Extract the [X, Y] coordinate from the center of the cell holding the provided text.  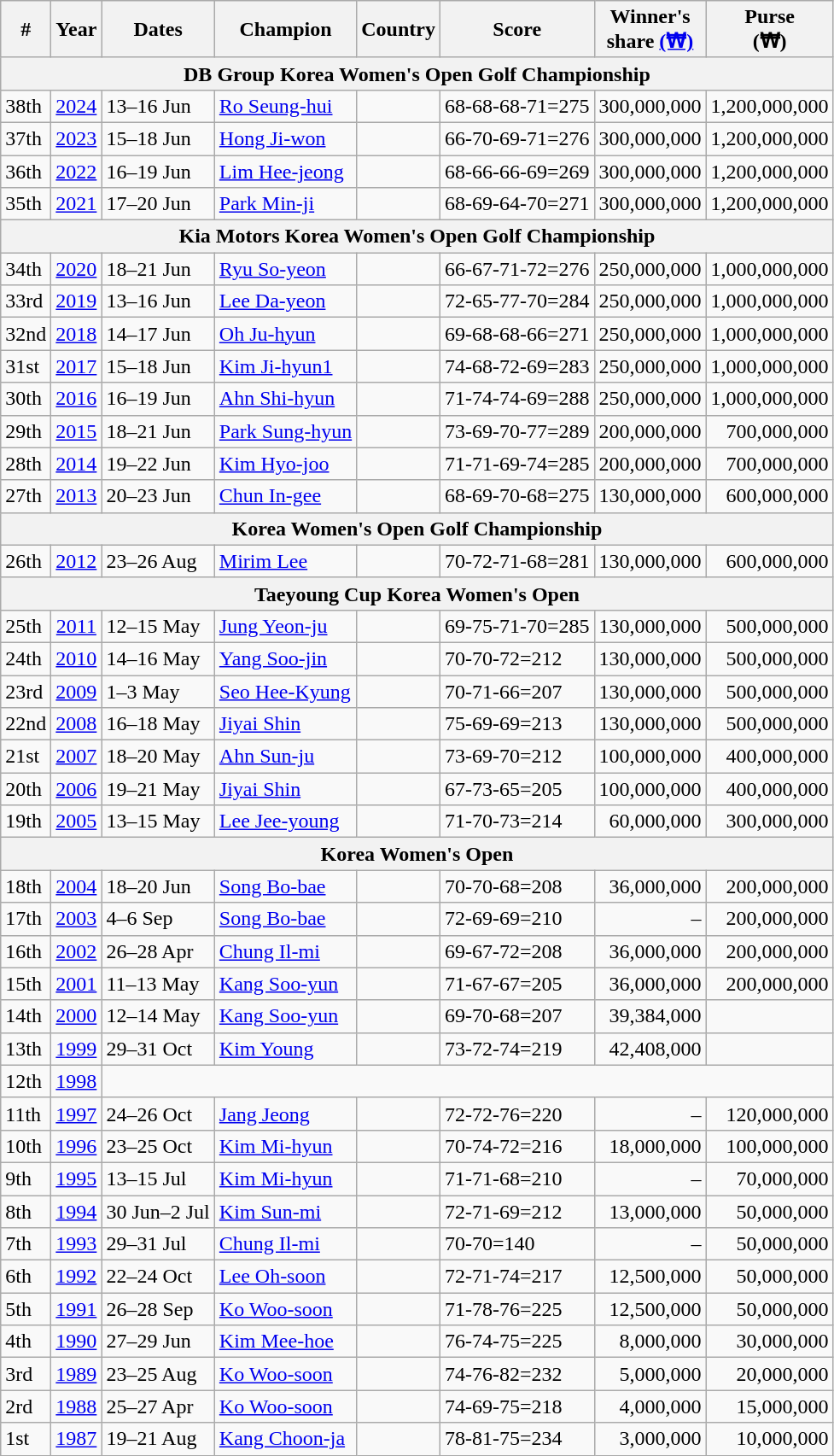
12–15 May [158, 626]
14–16 May [158, 658]
Yang Soo-jin [285, 658]
38th [26, 106]
31st [26, 366]
1993 [77, 1244]
2014 [77, 464]
20th [26, 789]
74-76-82=232 [517, 1374]
Korea Women's Open [417, 854]
66-67-71-72=276 [517, 269]
2013 [77, 496]
10,000,000 [770, 1439]
2023 [77, 138]
29th [26, 431]
2008 [77, 724]
71-67-67=205 [517, 984]
68-66-66-69=269 [517, 172]
3rd [26, 1374]
2012 [77, 561]
28th [26, 464]
68-68-68-71=275 [517, 106]
Seo Hee-Kyung [285, 691]
69-70-68=207 [517, 1016]
70-74-72=216 [517, 1146]
1994 [77, 1212]
37th [26, 138]
74-69-75=218 [517, 1406]
Score [517, 29]
22–24 Oct [158, 1277]
22nd [26, 724]
18–20 May [158, 757]
19–21 Aug [158, 1439]
23–25 Oct [158, 1146]
2022 [77, 172]
71-74-74-69=288 [517, 399]
Kim Ji-hyun1 [285, 366]
2010 [77, 658]
# [26, 29]
17–20 Jun [158, 204]
27th [26, 496]
1988 [77, 1406]
Champion [285, 29]
71-70-73=214 [517, 822]
Lee Jee-young [285, 822]
69-68-68-66=271 [517, 334]
DB Group Korea Women's Open Golf Championship [417, 73]
70-72-71-68=281 [517, 561]
Park Min-ji [285, 204]
1987 [77, 1439]
18–20 Jun [158, 886]
2024 [77, 106]
18th [26, 886]
Kia Motors Korea Women's Open Golf Championship [417, 237]
Ryu So-yeon [285, 269]
2020 [77, 269]
Korea Women's Open Golf Championship [417, 529]
19th [26, 822]
21st [26, 757]
8th [26, 1212]
74-68-72-69=283 [517, 366]
4,000,000 [650, 1406]
2018 [77, 334]
30 Jun–2 Jul [158, 1212]
2002 [77, 951]
Mirim Lee [285, 561]
4–6 Sep [158, 919]
1–3 May [158, 691]
13–15 May [158, 822]
2007 [77, 757]
6th [26, 1277]
9th [26, 1178]
2011 [77, 626]
11–13 May [158, 984]
10th [26, 1146]
Lee Da-yeon [285, 301]
19–21 May [158, 789]
39,384,000 [650, 1016]
20,000,000 [770, 1374]
30th [26, 399]
5th [26, 1309]
1991 [77, 1309]
2003 [77, 919]
Kim Young [285, 1049]
26–28 Apr [158, 951]
2000 [77, 1016]
1999 [77, 1049]
24–26 Oct [158, 1114]
20–23 Jun [158, 496]
Oh Ju-hyun [285, 334]
Kim Hyo-joo [285, 464]
72-71-74=217 [517, 1277]
11th [26, 1114]
26–28 Sep [158, 1309]
2015 [77, 431]
Hong Ji-won [285, 138]
Ahn Sun-ju [285, 757]
73-72-74=219 [517, 1049]
Jang Jeong [285, 1114]
Lim Hee-jeong [285, 172]
76-74-75=225 [517, 1342]
8,000,000 [650, 1342]
68-69-70-68=275 [517, 496]
Kang Choon-ja [285, 1439]
34th [26, 269]
42,408,000 [650, 1049]
73-69-70-77=289 [517, 431]
1st [26, 1439]
36th [26, 172]
70-70-68=208 [517, 886]
13th [26, 1049]
26th [26, 561]
1996 [77, 1146]
73-69-70=212 [517, 757]
13,000,000 [650, 1212]
Chun In-gee [285, 496]
16th [26, 951]
Purse(₩) [770, 29]
2005 [77, 822]
70,000,000 [770, 1178]
2021 [77, 204]
14th [26, 1016]
120,000,000 [770, 1114]
35th [26, 204]
23–25 Aug [158, 1374]
2009 [77, 691]
25–27 Apr [158, 1406]
2001 [77, 984]
69-67-72=208 [517, 951]
71-71-69-74=285 [517, 464]
29–31 Jul [158, 1244]
60,000,000 [650, 822]
13–15 Jul [158, 1178]
72-72-76=220 [517, 1114]
78-81-75=234 [517, 1439]
Kim Sun-mi [285, 1212]
70-71-66=207 [517, 691]
67-73-65=205 [517, 789]
7th [26, 1244]
75-69-69=213 [517, 724]
70-70-72=212 [517, 658]
66-70-69-71=276 [517, 138]
1997 [77, 1114]
17th [26, 919]
Kim Mee-hoe [285, 1342]
Lee Oh-soon [285, 1277]
Ro Seung-hui [285, 106]
23–26 Aug [158, 561]
2017 [77, 366]
32nd [26, 334]
30,000,000 [770, 1342]
16–18 May [158, 724]
5,000,000 [650, 1374]
2004 [77, 886]
12th [26, 1081]
15,000,000 [770, 1406]
69-75-71-70=285 [517, 626]
72-69-69=210 [517, 919]
1992 [77, 1277]
25th [26, 626]
Dates [158, 29]
Country [399, 29]
29–31 Oct [158, 1049]
18,000,000 [650, 1146]
Park Sung-hyun [285, 431]
12–14 May [158, 1016]
14–17 Jun [158, 334]
Taeyoung Cup Korea Women's Open [417, 594]
19–22 Jun [158, 464]
24th [26, 658]
Ahn Shi-hyun [285, 399]
23rd [26, 691]
Winner'sshare (₩) [650, 29]
71-78-76=225 [517, 1309]
2rd [26, 1406]
27–29 Jun [158, 1342]
71-71-68=210 [517, 1178]
2019 [77, 301]
1990 [77, 1342]
2006 [77, 789]
2016 [77, 399]
Year [77, 29]
3,000,000 [650, 1439]
33rd [26, 301]
72-65-77-70=284 [517, 301]
15th [26, 984]
Jung Yeon-ju [285, 626]
1995 [77, 1178]
70-70=140 [517, 1244]
4th [26, 1342]
1998 [77, 1081]
68-69-64-70=271 [517, 204]
72-71-69=212 [517, 1212]
1989 [77, 1374]
